Detect which cell encompasses the target text, then output its (X, Y) center coordinate. 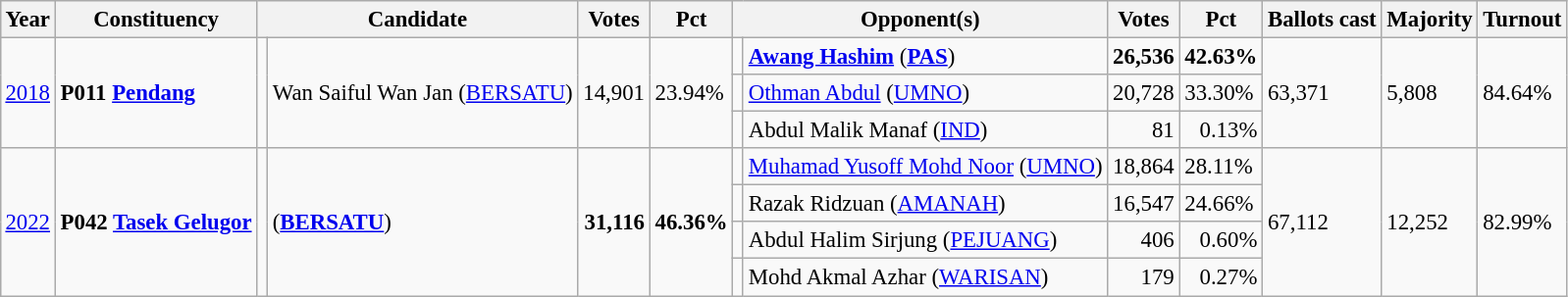
46.36% (691, 222)
Constituency (156, 20)
Abdul Malik Manaf (IND) (924, 130)
Othman Abdul (UMNO) (924, 93)
18,864 (1144, 167)
42.63% (1221, 56)
Majority (1430, 20)
Year (27, 20)
Opponent(s) (920, 20)
14,901 (614, 92)
Wan Saiful Wan Jan (BERSATU) (422, 92)
Awang Hashim (PAS) (924, 56)
0.13% (1221, 130)
Muhamad Yusoff Mohd Noor (UMNO) (924, 167)
Candidate (418, 20)
P042 Tasek Gelugor (156, 222)
63,371 (1323, 92)
23.94% (691, 92)
179 (1144, 277)
0.60% (1221, 240)
Ballots cast (1323, 20)
67,112 (1323, 222)
82.99% (1523, 222)
Turnout (1523, 20)
26,536 (1144, 56)
12,252 (1430, 222)
16,547 (1144, 204)
81 (1144, 130)
Razak Ridzuan (AMANAH) (924, 204)
84.64% (1523, 92)
Abdul Halim Sirjung (PEJUANG) (924, 240)
5,808 (1430, 92)
406 (1144, 240)
0.27% (1221, 277)
31,116 (614, 222)
24.66% (1221, 204)
2022 (27, 222)
2018 (27, 92)
P011 Pendang (156, 92)
Mohd Akmal Azhar (WARISAN) (924, 277)
(BERSATU) (422, 222)
20,728 (1144, 93)
33.30% (1221, 93)
28.11% (1221, 167)
